Provide the [X, Y] coordinate of the cell's center where the given text is located.  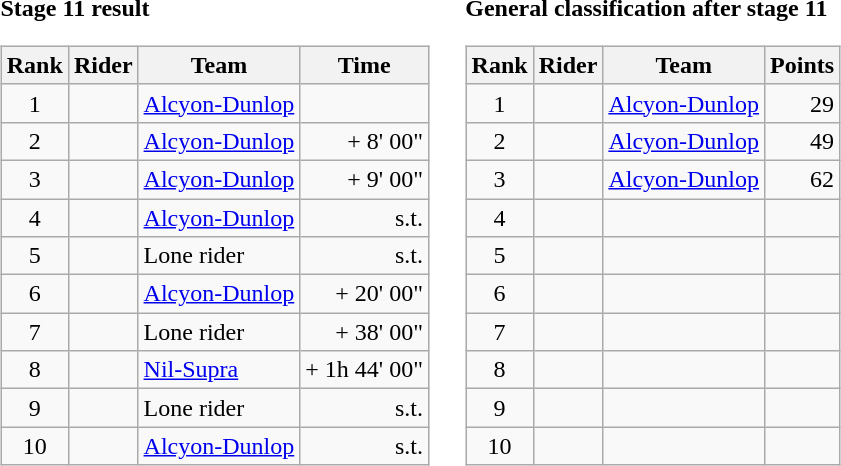
Nil-Supra [219, 370]
+ 8' 00" [364, 141]
+ 20' 00" [364, 294]
62 [802, 179]
+ 1h 44' 00" [364, 370]
49 [802, 141]
29 [802, 103]
+ 38' 00" [364, 332]
+ 9' 00" [364, 179]
Points [802, 65]
Time [364, 65]
